Determine the (x, y) coordinate at the center of the cell enclosing the given text.  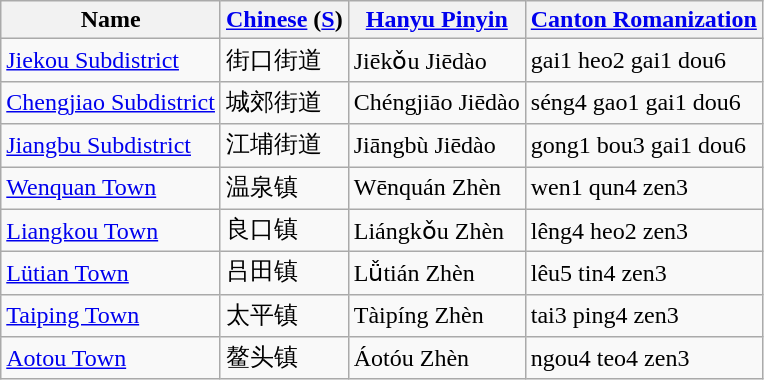
Jiekou Subdistrict (111, 60)
Jiēkǒu Jiēdào (436, 60)
Aotou Town (111, 358)
wen1 qun4 zen3 (644, 188)
Wenquan Town (111, 188)
Jiangbu Subdistrict (111, 146)
良口镇 (284, 230)
Name (111, 20)
gai1 heo2 gai1 dou6 (644, 60)
江埔街道 (284, 146)
城郊街道 (284, 102)
lêng4 heo2 zen3 (644, 230)
Tàipíng Zhèn (436, 316)
街口街道 (284, 60)
Lütian Town (111, 274)
鳌头镇 (284, 358)
吕田镇 (284, 274)
Áotóu Zhèn (436, 358)
Chinese (S) (284, 20)
Wēnquán Zhèn (436, 188)
Hanyu Pinyin (436, 20)
Taiping Town (111, 316)
Canton Romanization (644, 20)
太平镇 (284, 316)
gong1 bou3 gai1 dou6 (644, 146)
Liangkou Town (111, 230)
séng4 gao1 gai1 dou6 (644, 102)
温泉镇 (284, 188)
Liángkǒu Zhèn (436, 230)
lêu5 tin4 zen3 (644, 274)
ngou4 teo4 zen3 (644, 358)
tai3 ping4 zen3 (644, 316)
Chéngjiāo Jiēdào (436, 102)
Jiāngbù Jiēdào (436, 146)
Lǚtián Zhèn (436, 274)
Chengjiao Subdistrict (111, 102)
